Identify which cell holds the provided text, then report its (x, y) central coordinate. 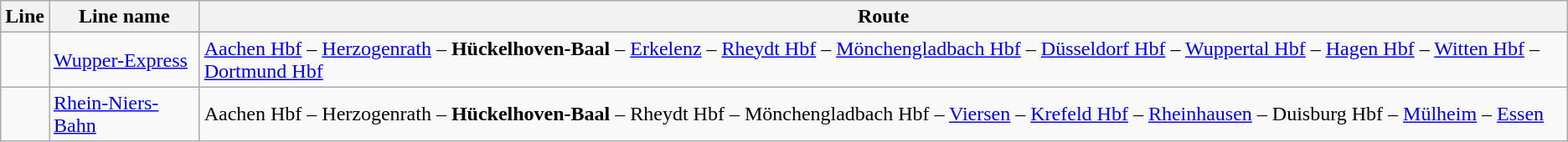
Line name (124, 17)
Wupper-Express (124, 60)
Route (883, 17)
Rhein-Niers-Bahn (124, 114)
Line (25, 17)
